Locate the cell with the specified text and output its [x, y] center coordinate. 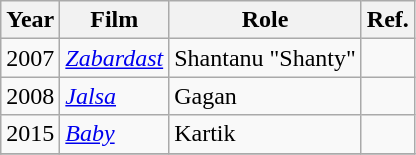
2015 [30, 134]
Role [266, 20]
Baby [114, 134]
Shantanu "Shanty" [266, 58]
Film [114, 20]
Zabardast [114, 58]
Ref. [388, 20]
2008 [30, 96]
Kartik [266, 134]
Gagan [266, 96]
Jalsa [114, 96]
2007 [30, 58]
Year [30, 20]
